From the cell containing the given text, extract its center point as (x, y) coordinate. 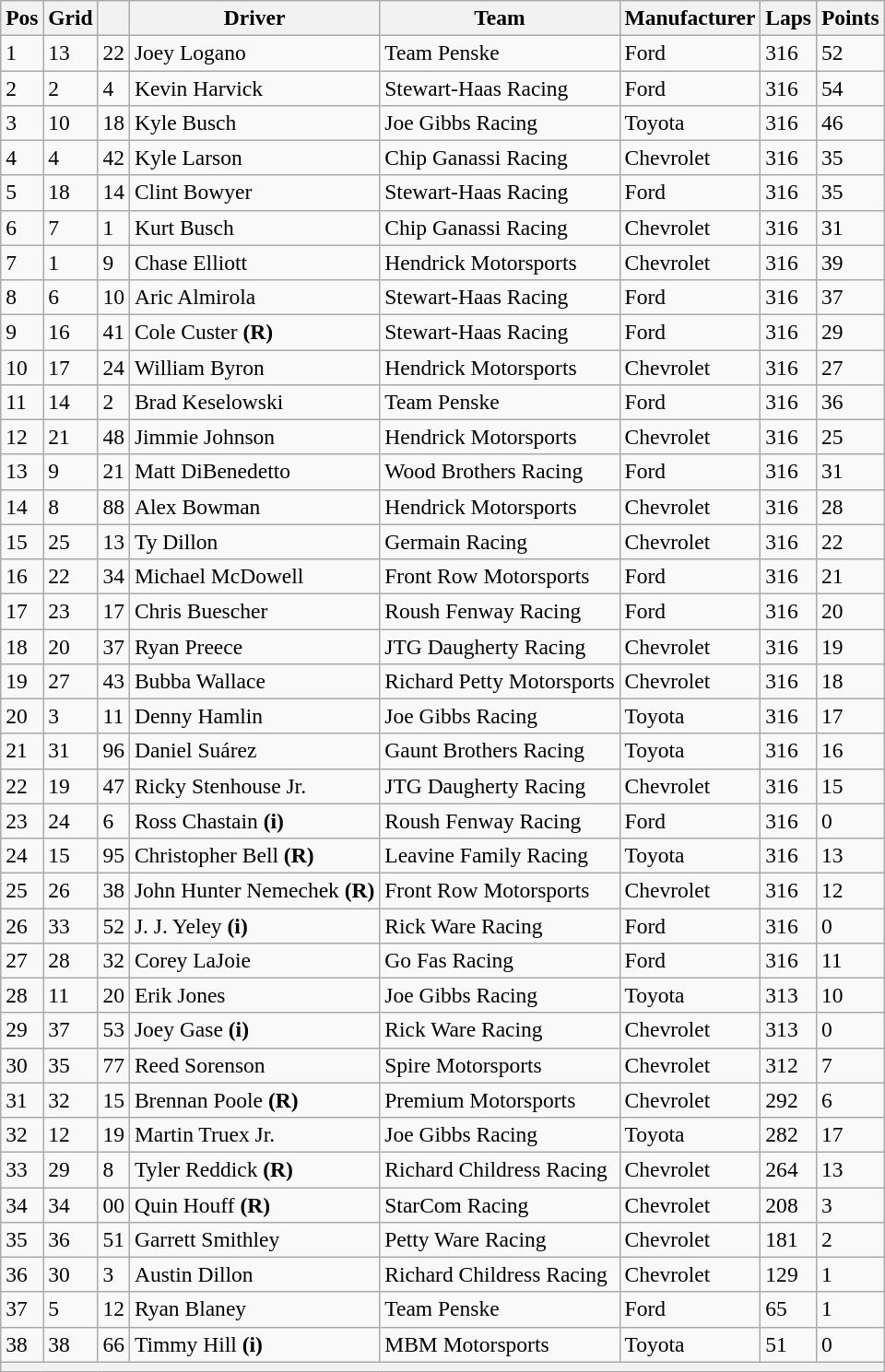
208 (789, 1204)
Pos (22, 18)
Quin Houff (R) (254, 1204)
88 (113, 507)
Corey LaJoie (254, 960)
Team (500, 18)
Ty Dillon (254, 542)
Petty Ware Racing (500, 1239)
264 (789, 1169)
Bubba Wallace (254, 681)
312 (789, 1065)
42 (113, 158)
Reed Sorenson (254, 1065)
Ryan Blaney (254, 1309)
95 (113, 855)
Brennan Poole (R) (254, 1100)
Chase Elliott (254, 263)
Laps (789, 18)
Kyle Larson (254, 158)
Brad Keselowski (254, 402)
43 (113, 681)
Kyle Busch (254, 123)
Ricky Stenhouse Jr. (254, 786)
Kurt Busch (254, 228)
Go Fas Racing (500, 960)
Wood Brothers Racing (500, 472)
65 (789, 1309)
77 (113, 1065)
Ryan Preece (254, 646)
Driver (254, 18)
282 (789, 1134)
39 (850, 263)
Erik Jones (254, 995)
Manufacturer (690, 18)
Daniel Suárez (254, 751)
Joey Gase (i) (254, 1030)
66 (113, 1344)
53 (113, 1030)
MBM Motorsports (500, 1344)
Leavine Family Racing (500, 855)
46 (850, 123)
Michael McDowell (254, 576)
Jimmie Johnson (254, 437)
Tyler Reddick (R) (254, 1169)
Clint Bowyer (254, 193)
Chris Buescher (254, 611)
47 (113, 786)
41 (113, 332)
48 (113, 437)
Points (850, 18)
Denny Hamlin (254, 716)
Timmy Hill (i) (254, 1344)
Martin Truex Jr. (254, 1134)
Aric Almirola (254, 297)
Christopher Bell (R) (254, 855)
William Byron (254, 367)
181 (789, 1239)
Germain Racing (500, 542)
Austin Dillon (254, 1274)
Cole Custer (R) (254, 332)
Premium Motorsports (500, 1100)
Garrett Smithley (254, 1239)
Grid (70, 18)
Ross Chastain (i) (254, 821)
StarCom Racing (500, 1204)
Alex Bowman (254, 507)
John Hunter Nemechek (R) (254, 890)
Gaunt Brothers Racing (500, 751)
292 (789, 1100)
54 (850, 88)
96 (113, 751)
00 (113, 1204)
J. J. Yeley (i) (254, 925)
Richard Petty Motorsports (500, 681)
Kevin Harvick (254, 88)
129 (789, 1274)
Spire Motorsports (500, 1065)
Joey Logano (254, 53)
Matt DiBenedetto (254, 472)
